Output the (x, y) coordinate of the center of the cell containing the given text.  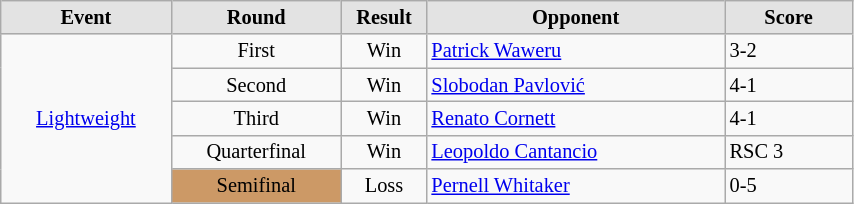
Loss (384, 186)
Pernell Whitaker (576, 186)
Renato Cornett (576, 118)
0-5 (789, 186)
Quarterfinal (256, 152)
Score (789, 17)
Semifinal (256, 186)
Event (86, 17)
Result (384, 17)
Patrick Waweru (576, 51)
First (256, 51)
Second (256, 85)
3-2 (789, 51)
Lightweight (86, 118)
Round (256, 17)
RSC 3 (789, 152)
Third (256, 118)
Opponent (576, 17)
Leopoldo Cantancio (576, 152)
Slobodan Pavlović (576, 85)
